From the cell containing the given text, extract its center point as (X, Y) coordinate. 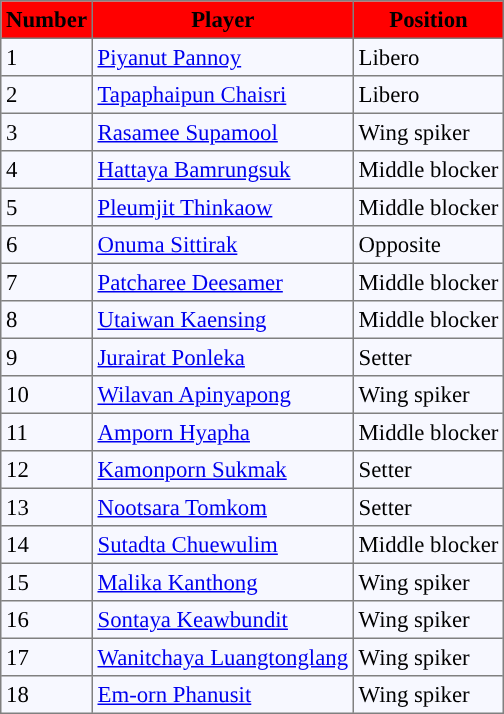
Kamonporn Sukmak (222, 470)
10 (47, 395)
Hattaya Bamrungsuk (222, 170)
Sutadta Chuewulim (222, 545)
13 (47, 507)
4 (47, 170)
8 (47, 320)
Em-orn Phanusit (222, 695)
Wanitchaya Luangtonglang (222, 657)
7 (47, 282)
Rasamee Supamool (222, 132)
14 (47, 545)
3 (47, 132)
Number (47, 20)
Wilavan Apinyapong (222, 395)
2 (47, 95)
18 (47, 695)
Tapaphaipun Chaisri (222, 95)
17 (47, 657)
5 (47, 207)
Malika Kanthong (222, 582)
Nootsara Tomkom (222, 507)
9 (47, 357)
Opposite (428, 245)
Player (222, 20)
15 (47, 582)
1 (47, 57)
6 (47, 245)
Piyanut Pannoy (222, 57)
Position (428, 20)
Amporn Hyapha (222, 432)
Patcharee Deesamer (222, 282)
Jurairat Ponleka (222, 357)
Utaiwan Kaensing (222, 320)
16 (47, 620)
Onuma Sittirak (222, 245)
12 (47, 470)
11 (47, 432)
Sontaya Keawbundit (222, 620)
Pleumjit Thinkaow (222, 207)
